Output the (X, Y) coordinate of the center of the cell containing the given text.  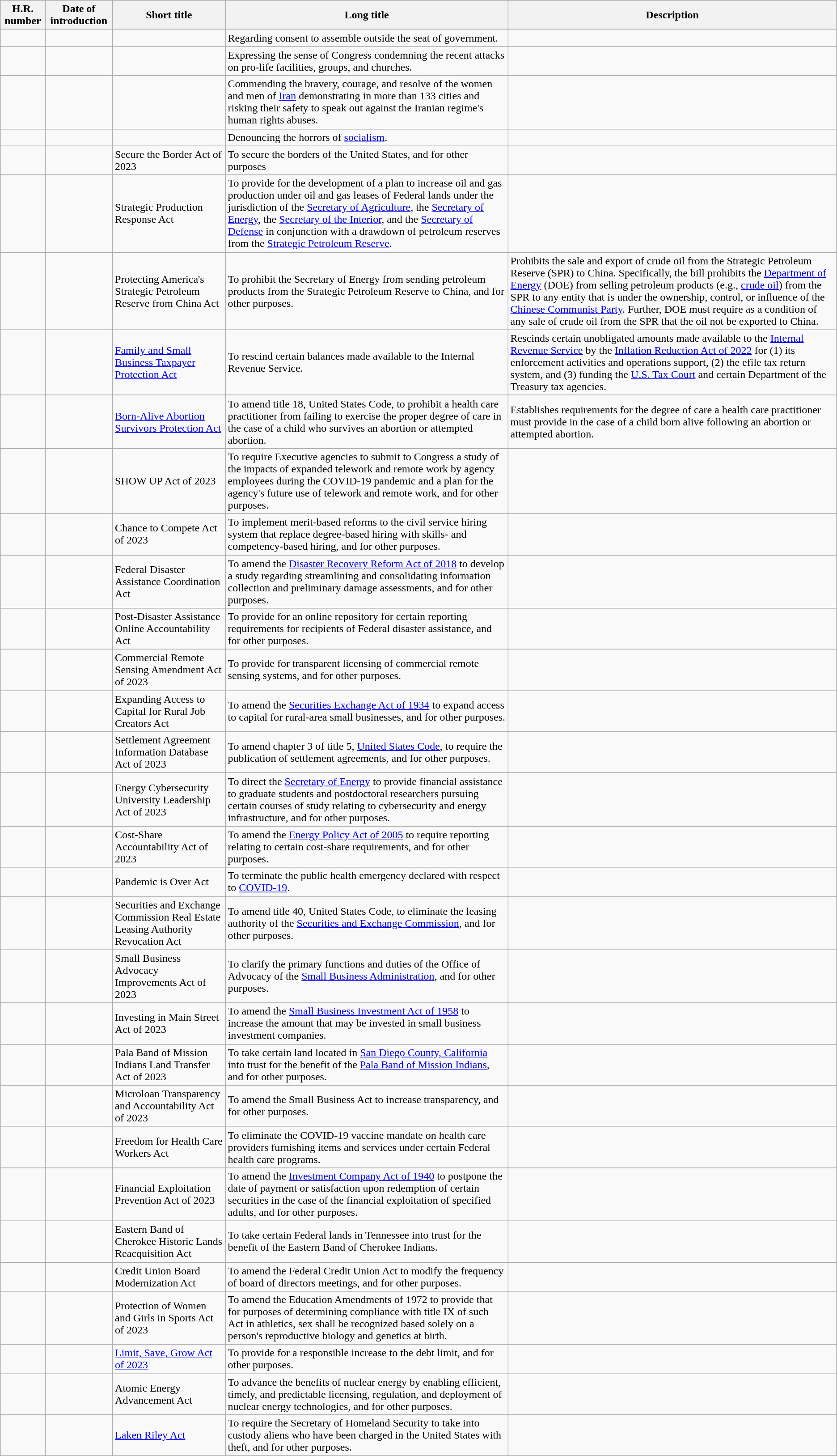
Chance to Compete Act of 2023 (169, 534)
Date of introduction (79, 15)
H.R. number (23, 15)
To prohibit the Secretary of Energy from sending petroleum products from the Strategic Petroleum Reserve to China, and for other purposes. (367, 291)
To amend the Securities Exchange Act of 1934 to expand access to capital for rural-area small businesses, and for other purposes. (367, 711)
To eliminate the COVID-19 vaccine mandate on health care providers furnishing items and services under certain Federal health care programs. (367, 1147)
Atomic Energy Advancement Act (169, 1394)
Born-Alive Abortion Survivors Protection Act (169, 421)
Eastern Band of Cherokee Historic Lands Reacquisition Act (169, 1241)
Settlement Agreement Information Database Act of 2023 (169, 752)
To terminate the public health emergency declared with respect to COVID-19. (367, 882)
To amend the Small Business Investment Act of 1958 to increase the amount that may be invested in small business investment companies. (367, 1023)
Post-Disaster Assistance Online Accountability Act (169, 629)
Laken Riley Act (169, 1435)
Pandemic is Over Act (169, 882)
Microloan Transparency and Accountability Act of 2023 (169, 1106)
Commercial Remote Sensing Amendment Act of 2023 (169, 670)
To amend chapter 3 of title 5, United States Code, to require the publication of settlement agreements, and for other purposes. (367, 752)
Secure the Border Act of 2023 (169, 160)
To amend the Energy Policy Act of 2005 to require reporting relating to certain cost-share requirements, and for other purposes. (367, 847)
Protecting America's Strategic Petroleum Reserve from China Act (169, 291)
Family and Small Business Taxpayer Protection Act (169, 362)
To amend the Federal Credit Union Act to modify the frequency of board of directors meetings, and for other purposes. (367, 1277)
Small Business Advocacy Improvements Act of 2023 (169, 976)
Freedom for Health Care Workers Act (169, 1147)
Investing in Main Street Act of 2023 (169, 1023)
Energy Cybersecurity University Leadership Act of 2023 (169, 800)
To clarify the primary functions and duties of the Office of Advocacy of the Small Business Administration, and for other purposes. (367, 976)
Protection of Women and Girls in Sports Act of 2023 (169, 1318)
Federal Disaster Assistance Coordination Act (169, 582)
To take certain Federal lands in Tennessee into trust for the benefit of the Eastern Band of Cherokee Indians. (367, 1241)
Limit, Save, Grow Act of 2023 (169, 1359)
Regarding consent to assemble outside the seat of government. (367, 38)
Strategic Production Response Act (169, 214)
Denouncing the horrors of socialism. (367, 137)
To provide for transparent licensing of commercial remote sensing systems, and for other purposes. (367, 670)
To provide for a responsible increase to the debt limit, and for other purposes. (367, 1359)
Description (672, 15)
To rescind certain balances made available to the Internal Revenue Service. (367, 362)
Long title (367, 15)
To take certain land located in San Diego County, California into trust for the benefit of the Pala Band of Mission Indians, and for other purposes. (367, 1065)
Credit Union Board Modernization Act (169, 1277)
Pala Band of Mission Indians Land Transfer Act of 2023 (169, 1065)
Cost-Share Accountability Act of 2023 (169, 847)
To secure the borders of the United States, and for other purposes (367, 160)
Short title (169, 15)
Expressing the sense of Congress condemning the recent attacks on pro-life facilities, groups, and churches. (367, 61)
Securities and Exchange Commission Real Estate Leasing Authority Revocation Act (169, 923)
To provide for an online repository for certain reporting requirements for recipients of Federal disaster assistance, and for other purposes. (367, 629)
Financial Exploitation Prevention Act of 2023 (169, 1194)
To amend the Small Business Act to increase transparency, and for other purposes. (367, 1106)
To amend title 40, United States Code, to eliminate the leasing authority of the Securities and Exchange Commission, and for other purposes. (367, 923)
Expanding Access to Capital for Rural Job Creators Act (169, 711)
SHOW UP Act of 2023 (169, 481)
